From the cell containing the given text, extract its center point as (x, y) coordinate. 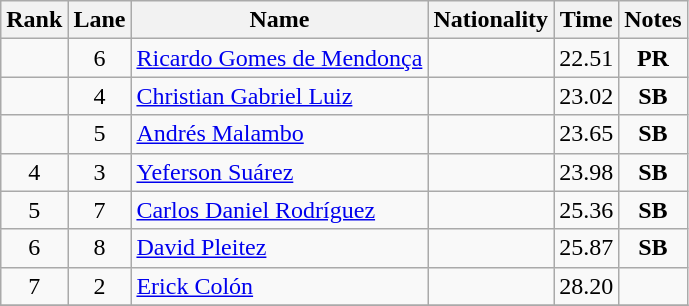
PR (653, 58)
Erick Colón (280, 286)
Ricardo Gomes de Mendonça (280, 58)
23.02 (586, 96)
Rank (34, 20)
Andrés Malambo (280, 134)
Lane (100, 20)
25.36 (586, 210)
23.98 (586, 172)
Time (586, 20)
8 (100, 248)
3 (100, 172)
25.87 (586, 248)
Name (280, 20)
Yeferson Suárez (280, 172)
Christian Gabriel Luiz (280, 96)
23.65 (586, 134)
Nationality (491, 20)
28.20 (586, 286)
Carlos Daniel Rodríguez (280, 210)
Notes (653, 20)
22.51 (586, 58)
2 (100, 286)
David Pleitez (280, 248)
